Pinpoint the cell where the given text exists, returning its [X, Y] midpoint coordinate. 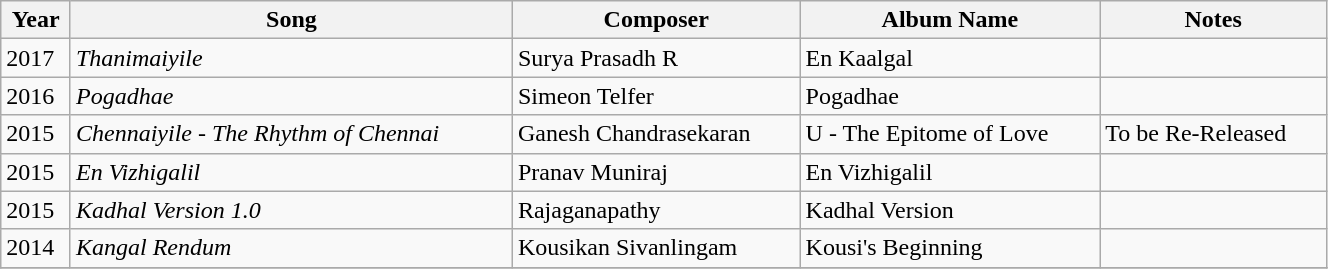
Kousi's Beginning [950, 248]
2017 [36, 58]
Year [36, 20]
Kadhal Version 1.0 [291, 210]
Ganesh Chandrasekaran [656, 134]
Album Name [950, 20]
Pranav Muniraj [656, 172]
2016 [36, 96]
U - The Epitome of Love [950, 134]
Thanimaiyile [291, 58]
En Kaalgal [950, 58]
Kadhal Version [950, 210]
Chennaiyile - The Rhythm of Chennai [291, 134]
Song [291, 20]
Surya Prasadh R [656, 58]
Kangal Rendum [291, 248]
Simeon Telfer [656, 96]
To be Re-Released [1214, 134]
Composer [656, 20]
Kousikan Sivanlingam [656, 248]
Rajaganapathy [656, 210]
Notes [1214, 20]
2014 [36, 248]
